Provide the (x, y) coordinate of the cell's center where the given text is located.  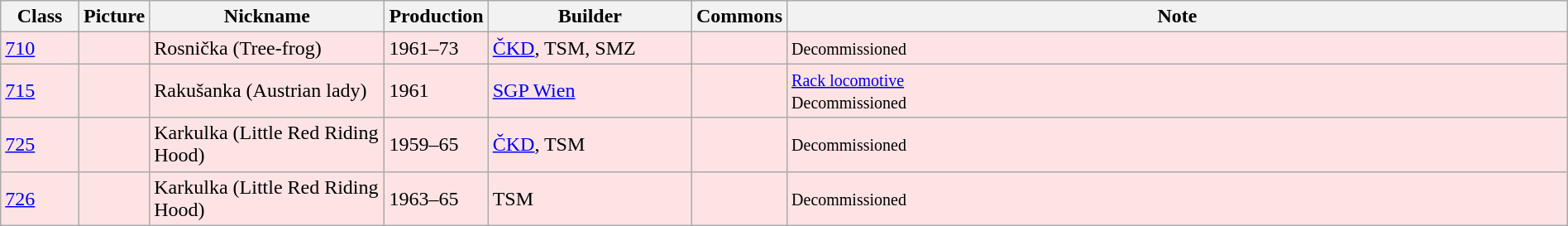
ČKD, TSM, SMZ (590, 48)
726 (40, 199)
Production (437, 17)
SGP Wien (590, 91)
Rack locomotive Decommissioned (1178, 91)
710 (40, 48)
ČKD, TSM (590, 144)
1961–73 (437, 48)
1959–65 (437, 144)
Note (1178, 17)
Nickname (267, 17)
1963–65 (437, 199)
715 (40, 91)
Commons (739, 17)
TSM (590, 199)
Rosnička (Tree-frog) (267, 48)
Builder (590, 17)
Picture (114, 17)
1961 (437, 91)
Class (40, 17)
Rakušanka (Austrian lady) (267, 91)
725 (40, 144)
